Return the (x, y) coordinate for the center point of the cell that contains the specified text.  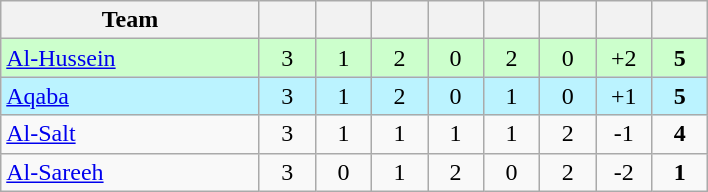
Al-Salt (130, 134)
-2 (624, 172)
Team (130, 20)
Al-Hussein (130, 58)
4 (680, 134)
Al-Sareeh (130, 172)
+2 (624, 58)
+1 (624, 96)
Aqaba (130, 96)
-1 (624, 134)
